Extract the [x, y] coordinate from the center of the cell holding the provided text.  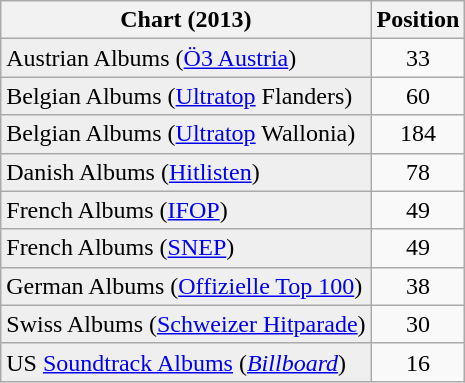
Position [418, 20]
60 [418, 96]
33 [418, 58]
78 [418, 172]
184 [418, 134]
Austrian Albums (Ö3 Austria) [186, 58]
German Albums (Offizielle Top 100) [186, 286]
38 [418, 286]
Swiss Albums (Schweizer Hitparade) [186, 324]
French Albums (IFOP) [186, 210]
30 [418, 324]
16 [418, 362]
French Albums (SNEP) [186, 248]
Danish Albums (Hitlisten) [186, 172]
Belgian Albums (Ultratop Flanders) [186, 96]
Belgian Albums (Ultratop Wallonia) [186, 134]
Chart (2013) [186, 20]
US Soundtrack Albums (Billboard) [186, 362]
